Detect which cell encompasses the target text, then output its [x, y] center coordinate. 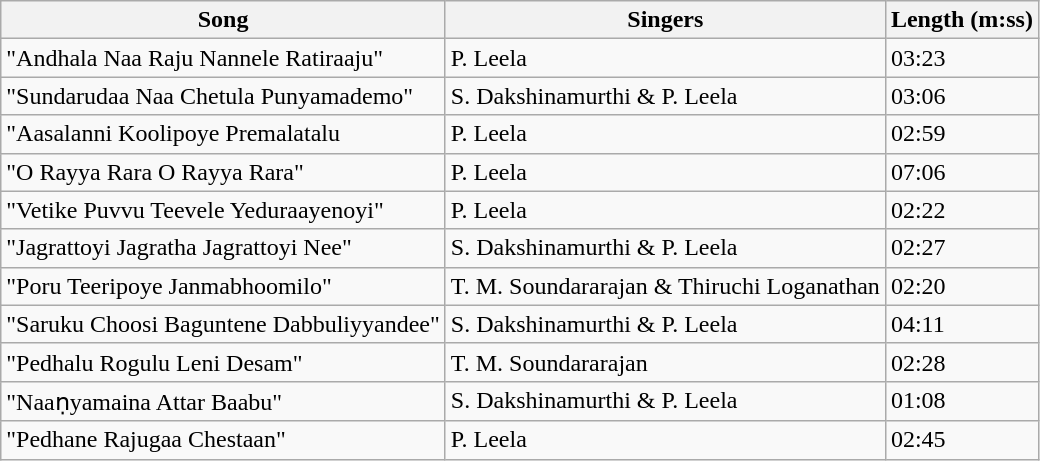
04:11 [962, 324]
02:28 [962, 362]
"Vetike Puvvu Teevele Yeduraayenoyi" [224, 210]
"Sundarudaa Naa Chetula Punyamademo" [224, 96]
07:06 [962, 172]
"Naaṇyamaina Attar Baabu" [224, 401]
"Poru Teeripoye Janmabhoomilo" [224, 286]
"Jagrattoyi Jagratha Jagrattoyi Nee" [224, 248]
02:27 [962, 248]
01:08 [962, 401]
"Andhala Naa Raju Nannele Ratiraaju" [224, 58]
T. M. Soundararajan & Thiruchi Loganathan [665, 286]
02:20 [962, 286]
Singers [665, 20]
Length (m:ss) [962, 20]
"Pedhane Rajugaa Chestaan" [224, 440]
Song [224, 20]
"Saruku Choosi Baguntene Dabbuliyyandee" [224, 324]
03:06 [962, 96]
02:22 [962, 210]
"Aasalanni Koolipoye Premalatalu [224, 134]
02:45 [962, 440]
"O Rayya Rara O Rayya Rara" [224, 172]
"Pedhalu Rogulu Leni Desam" [224, 362]
02:59 [962, 134]
03:23 [962, 58]
T. M. Soundararajan [665, 362]
